Identify which cell holds the provided text, then report its [x, y] central coordinate. 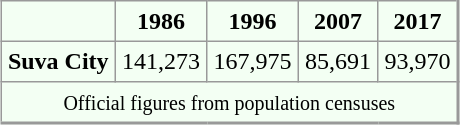
2007 [338, 21]
85,691 [338, 61]
1996 [253, 21]
Official figures from population censuses [230, 102]
1986 [161, 21]
93,970 [418, 61]
Suva City [58, 61]
2017 [418, 21]
141,273 [161, 61]
167,975 [253, 61]
